Determine the [x, y] coordinate at the center of the cell enclosing the given text.  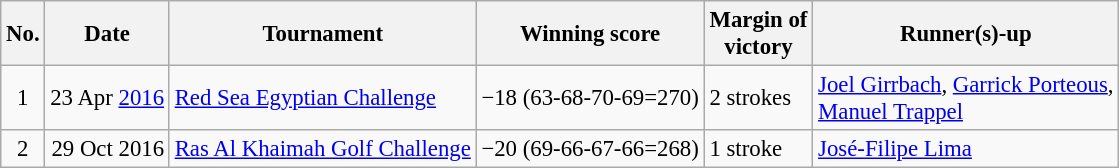
Winning score [590, 34]
Date [107, 34]
−18 (63-68-70-69=270) [590, 98]
No. [23, 34]
23 Apr 2016 [107, 98]
Tournament [322, 34]
1 [23, 98]
Ras Al Khaimah Golf Challenge [322, 149]
1 stroke [758, 149]
Red Sea Egyptian Challenge [322, 98]
29 Oct 2016 [107, 149]
2 [23, 149]
−20 (69-66-67-66=268) [590, 149]
Runner(s)-up [966, 34]
Joel Girrbach, Garrick Porteous, Manuel Trappel [966, 98]
Margin ofvictory [758, 34]
2 strokes [758, 98]
José-Filipe Lima [966, 149]
